Capture the cell that displays the provided text and extract its (x, y) central coordinate. 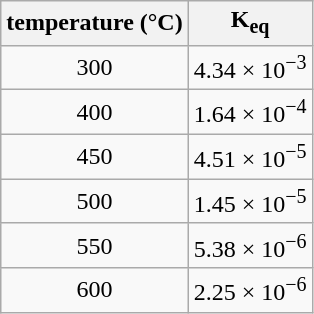
550 (94, 246)
1.45 × 10−5 (250, 202)
4.51 × 10−5 (250, 156)
5.38 × 10−6 (250, 246)
Keq (250, 23)
450 (94, 156)
2.25 × 10−6 (250, 290)
500 (94, 202)
temperature (°C) (94, 23)
300 (94, 68)
1.64 × 10−4 (250, 112)
600 (94, 290)
4.34 × 10−3 (250, 68)
400 (94, 112)
